Return the [x, y] coordinate for the center point of the cell that contains the specified text.  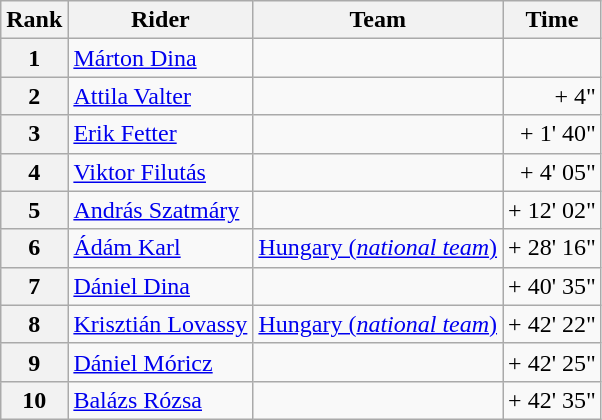
Team [378, 20]
10 [34, 400]
Erik Fetter [160, 134]
6 [34, 248]
+ 28' 16" [552, 248]
Rank [34, 20]
Balázs Rózsa [160, 400]
Krisztián Lovassy [160, 324]
5 [34, 210]
+ 42' 22" [552, 324]
2 [34, 96]
Márton Dina [160, 58]
+ 1' 40" [552, 134]
3 [34, 134]
9 [34, 362]
Time [552, 20]
András Szatmáry [160, 210]
Attila Valter [160, 96]
+ 4" [552, 96]
4 [34, 172]
+ 42' 25" [552, 362]
Viktor Filutás [160, 172]
Dániel Dina [160, 286]
Ádám Karl [160, 248]
Rider [160, 20]
Dániel Móricz [160, 362]
+ 42' 35" [552, 400]
1 [34, 58]
7 [34, 286]
8 [34, 324]
+ 12' 02" [552, 210]
+ 40' 35" [552, 286]
+ 4' 05" [552, 172]
